For the text-containing cell, return its midpoint in (X, Y) coordinate format. 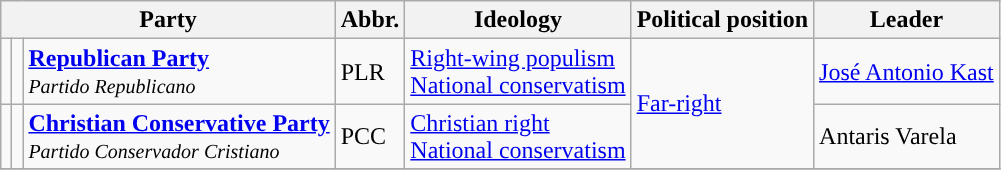
Christian rightNational conservatism (518, 136)
Political position (722, 20)
Christian Conservative PartyPartido Conservador Cristiano (179, 136)
Right-wing populismNational conservatism (518, 72)
Antaris Varela (907, 136)
Far-right (722, 104)
PCC (370, 136)
Ideology (518, 20)
PLR (370, 72)
Leader (907, 20)
Party (168, 20)
José Antonio Kast (907, 72)
Abbr. (370, 20)
Republican PartyPartido Republicano (179, 72)
